Extract the (x, y) coordinate from the center of the cell holding the provided text.  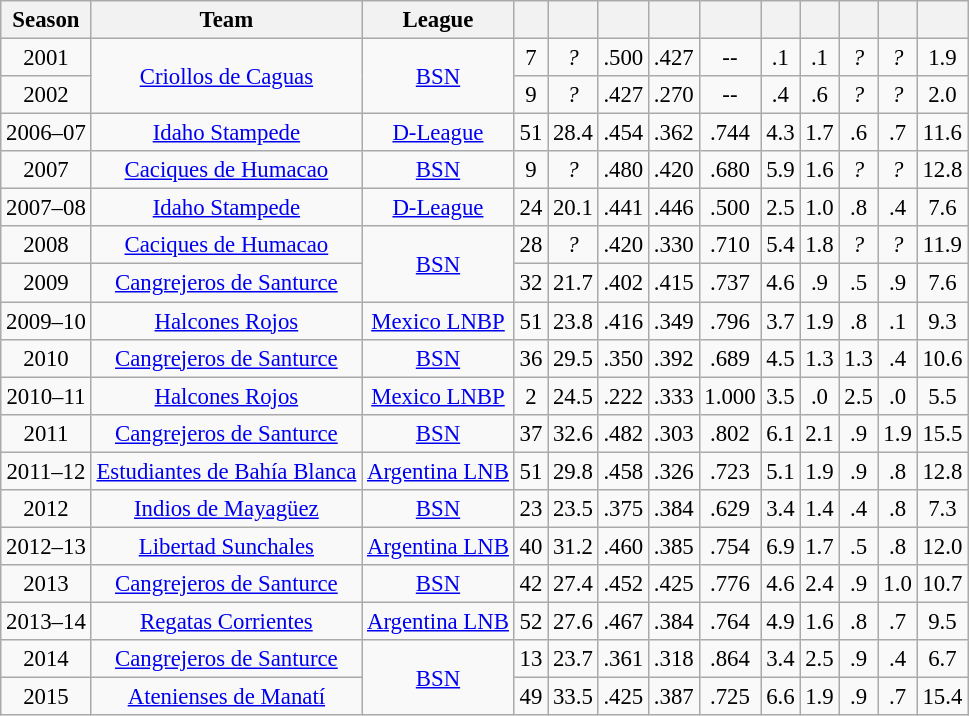
.402 (623, 283)
.460 (623, 546)
3.7 (780, 321)
.802 (730, 433)
.361 (623, 659)
23.5 (573, 509)
21.7 (573, 283)
23.8 (573, 321)
.392 (674, 358)
.776 (730, 584)
.349 (674, 321)
.737 (730, 283)
Team (226, 20)
7.3 (942, 509)
.864 (730, 659)
.458 (623, 471)
.416 (623, 321)
2012–13 (46, 546)
Criollos de Caguas (226, 76)
6.7 (942, 659)
.723 (730, 471)
2 (530, 396)
.725 (730, 697)
.326 (674, 471)
Indios de Mayagüez (226, 509)
Regatas Corrientes (226, 621)
20.1 (573, 208)
Libertad Sunchales (226, 546)
.333 (674, 396)
.744 (730, 133)
.318 (674, 659)
37 (530, 433)
9.3 (942, 321)
.387 (674, 697)
2.0 (942, 95)
2.1 (820, 433)
1.8 (820, 245)
.754 (730, 546)
40 (530, 546)
5.5 (942, 396)
28.4 (573, 133)
3.5 (780, 396)
11.9 (942, 245)
.452 (623, 584)
28 (530, 245)
Season (46, 20)
1.000 (730, 396)
27.6 (573, 621)
32.6 (573, 433)
.629 (730, 509)
5.4 (780, 245)
23.7 (573, 659)
9.5 (942, 621)
2011–12 (46, 471)
12.0 (942, 546)
.796 (730, 321)
Atenienses de Manatí (226, 697)
32 (530, 283)
5.9 (780, 170)
2010–11 (46, 396)
23 (530, 509)
2.4 (820, 584)
33.5 (573, 697)
2007 (46, 170)
27.4 (573, 584)
2015 (46, 697)
2013–14 (46, 621)
League (438, 20)
2006–07 (46, 133)
2012 (46, 509)
29.8 (573, 471)
15.4 (942, 697)
10.7 (942, 584)
10.6 (942, 358)
7 (530, 58)
Estudiantes de Bahía Blanca (226, 471)
.415 (674, 283)
15.5 (942, 433)
.482 (623, 433)
4.9 (780, 621)
.764 (730, 621)
24 (530, 208)
.350 (623, 358)
2008 (46, 245)
2002 (46, 95)
.385 (674, 546)
.303 (674, 433)
.362 (674, 133)
52 (530, 621)
11.6 (942, 133)
2014 (46, 659)
.270 (674, 95)
.454 (623, 133)
2007–08 (46, 208)
29.5 (573, 358)
1.4 (820, 509)
4.3 (780, 133)
.480 (623, 170)
2009–10 (46, 321)
.330 (674, 245)
6.9 (780, 546)
31.2 (573, 546)
2001 (46, 58)
.680 (730, 170)
2009 (46, 283)
49 (530, 697)
.467 (623, 621)
6.6 (780, 697)
13 (530, 659)
2011 (46, 433)
2010 (46, 358)
2013 (46, 584)
6.1 (780, 433)
36 (530, 358)
5.1 (780, 471)
.446 (674, 208)
.689 (730, 358)
.375 (623, 509)
24.5 (573, 396)
4.5 (780, 358)
.222 (623, 396)
42 (530, 584)
.441 (623, 208)
.710 (730, 245)
